Identify which cell holds the provided text, then report its [x, y] central coordinate. 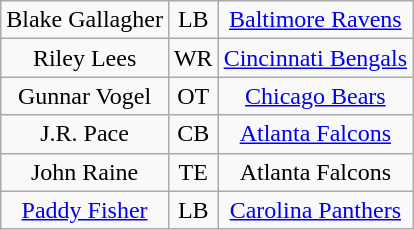
Carolina Panthers [315, 210]
CB [193, 134]
OT [193, 96]
Gunnar Vogel [85, 96]
Blake Gallagher [85, 20]
Paddy Fisher [85, 210]
Cincinnati Bengals [315, 58]
John Raine [85, 172]
Riley Lees [85, 58]
TE [193, 172]
WR [193, 58]
Chicago Bears [315, 96]
J.R. Pace [85, 134]
Baltimore Ravens [315, 20]
